Provide the (x, y) coordinate of the cell's center where the given text is located.  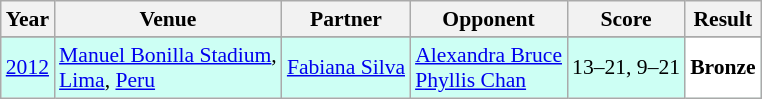
Bronze (723, 68)
Result (723, 19)
13–21, 9–21 (626, 68)
Fabiana Silva (346, 68)
Manuel Bonilla Stadium, Lima, Peru (168, 68)
Opponent (488, 19)
Alexandra Bruce Phyllis Chan (488, 68)
Score (626, 19)
Venue (168, 19)
Year (28, 19)
2012 (28, 68)
Partner (346, 19)
